Return [x, y] of the center of cell containing provided text 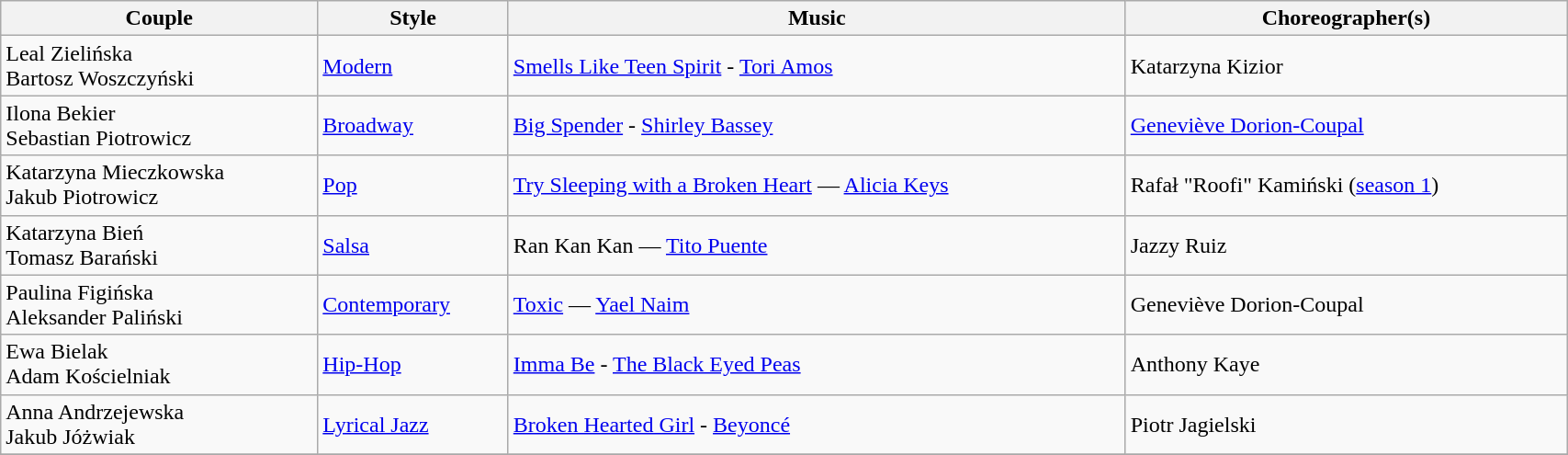
Anna AndrzejewskaJakub Jóżwiak [160, 425]
Big Spender - Shirley Bassey [817, 125]
Katarzyna Kizior [1346, 66]
Style [413, 18]
Ran Kan Kan — Tito Puente [817, 245]
Imma Be - The Black Eyed Peas [817, 364]
Katarzyna MieczkowskaJakub Piotrowicz [160, 186]
Modern [413, 66]
Smells Like Teen Spirit - Tori Amos [817, 66]
Toxic — Yael Naim [817, 305]
Choreographer(s) [1346, 18]
Salsa [413, 245]
Hip-Hop [413, 364]
Ilona BekierSebastian Piotrowicz [160, 125]
Lyrical Jazz [413, 425]
Try Sleeping with a Broken Heart — Alicia Keys [817, 186]
Couple [160, 18]
Broadway [413, 125]
Ewa BielakAdam Kościelniak [160, 364]
Jazzy Ruiz [1346, 245]
Leal ZielińskaBartosz Woszczyński [160, 66]
Katarzyna BieńTomasz Barański [160, 245]
Piotr Jagielski [1346, 425]
Music [817, 18]
Paulina FigińskaAleksander Paliński [160, 305]
Broken Hearted Girl - Beyoncé [817, 425]
Contemporary [413, 305]
Rafał "Roofi" Kamiński (season 1) [1346, 186]
Pop [413, 186]
Anthony Kaye [1346, 364]
